Locate the cell with the specified text and output its [x, y] center coordinate. 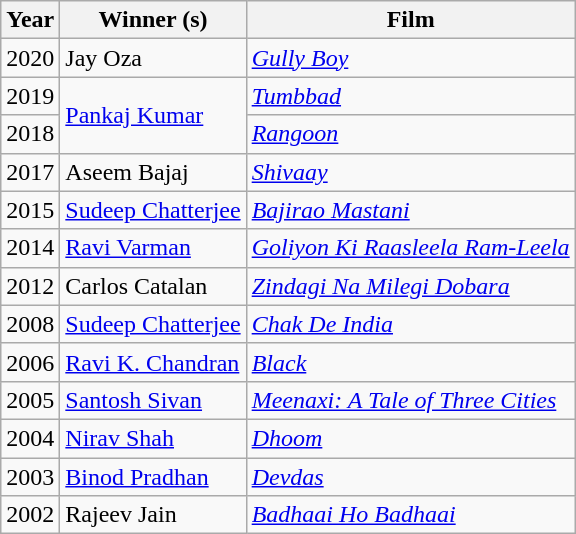
Aseem Bajaj [153, 172]
Rangoon [410, 134]
2015 [30, 210]
2020 [30, 58]
Tumbbad [410, 96]
2002 [30, 515]
Rajeev Jain [153, 515]
2005 [30, 400]
2018 [30, 134]
Film [410, 20]
2012 [30, 286]
2006 [30, 362]
2003 [30, 477]
Zindagi Na Milegi Dobara [410, 286]
2017 [30, 172]
Winner (s) [153, 20]
Santosh Sivan [153, 400]
Black [410, 362]
Goliyon Ki Raasleela Ram-Leela [410, 248]
Jay Oza [153, 58]
Bajirao Mastani [410, 210]
Pankaj Kumar [153, 115]
2014 [30, 248]
Ravi Varman [153, 248]
Gully Boy [410, 58]
Year [30, 20]
2008 [30, 324]
Badhaai Ho Badhaai [410, 515]
Devdas [410, 477]
Nirav Shah [153, 438]
2004 [30, 438]
Binod Pradhan [153, 477]
Ravi K. Chandran [153, 362]
Dhoom [410, 438]
2019 [30, 96]
Carlos Catalan [153, 286]
Meenaxi: A Tale of Three Cities [410, 400]
Chak De India [410, 324]
Shivaay [410, 172]
